Return (x, y) of the center of cell containing provided text 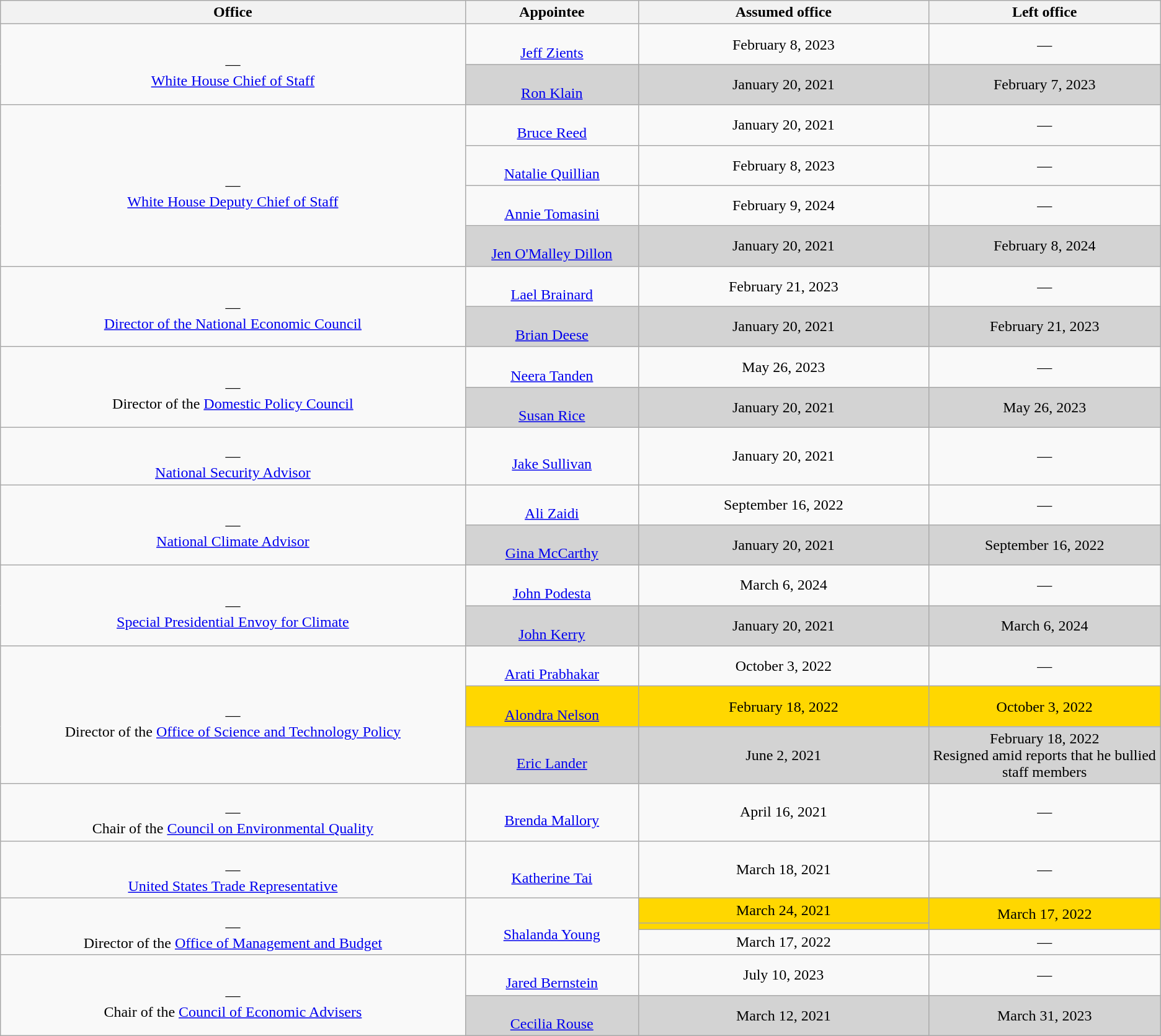
February 18, 2022 (784, 707)
Eric Lander (552, 755)
Katherine Tai (552, 869)
—Director of the Office of Management and Budget (233, 926)
Brian Deese (552, 326)
Jeff Zients (552, 45)
—Special Presidential Envoy for Climate (233, 606)
February 9, 2024 (784, 206)
Annie Tomasini (552, 206)
—Director of the Domestic Policy Council (233, 387)
Jared Bernstein (552, 975)
Arati Prabhakar (552, 666)
Bruce Reed (552, 125)
—White House Chief of Staff (233, 64)
—Director of the National Economic Council (233, 306)
—National Climate Advisor (233, 525)
Jake Sullivan (552, 456)
Left office (1044, 12)
John Podesta (552, 585)
Natalie Quillian (552, 165)
Office (233, 12)
February 8, 2024 (1044, 246)
February 7, 2023 (1044, 84)
March 12, 2021 (784, 1016)
March 24, 2021 (784, 910)
Neera Tanden (552, 367)
Ali Zaidi (552, 505)
July 10, 2023 (784, 975)
—White House Deputy Chief of Staff (233, 185)
—Director of the Office of Science and Technology Policy (233, 715)
Shalanda Young (552, 926)
Susan Rice (552, 407)
Assumed office (784, 12)
June 2, 2021 (784, 755)
—Chair of the Council of Economic Advisers (233, 995)
March 31, 2023 (1044, 1016)
—United States Trade Representative (233, 869)
February 18, 2022Resigned amid reports that he bullied staff members (1044, 755)
Lael Brainard (552, 286)
April 16, 2021 (784, 812)
March 18, 2021 (784, 869)
John Kerry (552, 626)
—Chair of the Council on Environmental Quality (233, 812)
Jen O'Malley Dillon (552, 246)
Appointee (552, 12)
Ron Klain (552, 84)
Cecilia Rouse (552, 1016)
Brenda Mallory (552, 812)
—National Security Advisor (233, 456)
Gina McCarthy (552, 546)
Alondra Nelson (552, 707)
